Return the (X, Y) coordinate for the center point of the cell that contains the specified text.  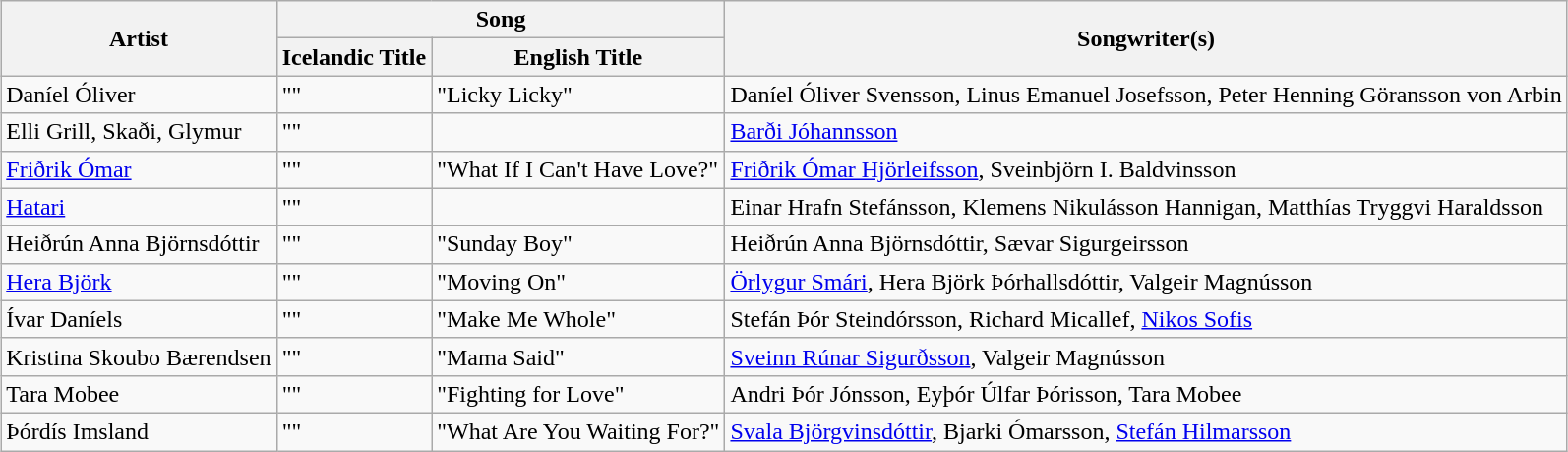
Friðrik Ómar (139, 169)
"What If I Can't Have Love?" (578, 169)
"Moving On" (578, 282)
Svala Björgvinsdóttir, Bjarki Ómarsson, Stefán Hilmarsson (1146, 431)
English Title (578, 57)
Þórdís Imsland (139, 431)
Artist (139, 38)
Daníel Óliver Svensson, Linus Emanuel Josefsson, Peter Henning Göransson von Arbin (1146, 95)
Tara Mobee (139, 394)
Kristina Skoubo Bærendsen (139, 356)
Stefán Þór Steindórsson, Richard Micallef, Nikos Sofis (1146, 319)
Örlygur Smári, Hera Björk Þórhallsdóttir, Valgeir Magnússon (1146, 282)
Heiðrún Anna Björnsdóttir, Sævar Sigurgeirsson (1146, 244)
Hatari (139, 207)
"Sunday Boy" (578, 244)
"Fighting for Love" (578, 394)
Heiðrún Anna Björnsdóttir (139, 244)
Einar Hrafn Stefánsson, Klemens Nikulásson Hannigan, Matthías Tryggvi Haraldsson (1146, 207)
Elli Grill, Skaði, Glymur (139, 132)
Song (501, 20)
Songwriter(s) (1146, 38)
Sveinn Rúnar Sigurðsson, Valgeir Magnússon (1146, 356)
Icelandic Title (354, 57)
Friðrik Ómar Hjörleifsson, Sveinbjörn I. Baldvinsson (1146, 169)
Andri Þór Jónsson, Eyþór Úlfar Þórisson, Tara Mobee (1146, 394)
"Make Me Whole" (578, 319)
"Mama Said" (578, 356)
"Licky Licky" (578, 95)
Daníel Óliver (139, 95)
Hera Björk (139, 282)
"What Are You Waiting For?" (578, 431)
Barði Jóhannsson (1146, 132)
Ívar Daníels (139, 319)
